Output the [X, Y] coordinate of the center of the cell containing the given text.  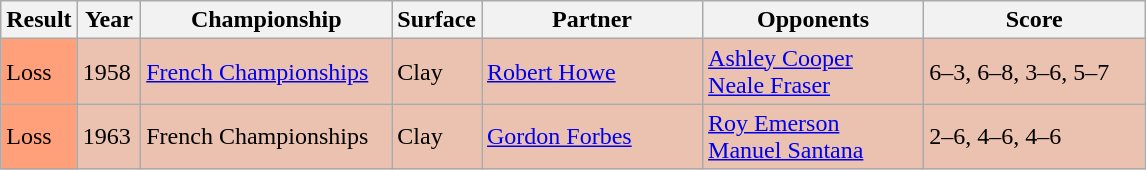
Partner [592, 20]
Roy Emerson Manuel Santana [814, 136]
6–3, 6–8, 3–6, 5–7 [1034, 72]
Surface [437, 20]
Score [1034, 20]
Robert Howe [592, 72]
2–6, 4–6, 4–6 [1034, 136]
1958 [109, 72]
Championship [266, 20]
Opponents [814, 20]
Result [39, 20]
Year [109, 20]
1963 [109, 136]
Ashley Cooper Neale Fraser [814, 72]
Gordon Forbes [592, 136]
